Locate the cell with the specified text and output its [x, y] center coordinate. 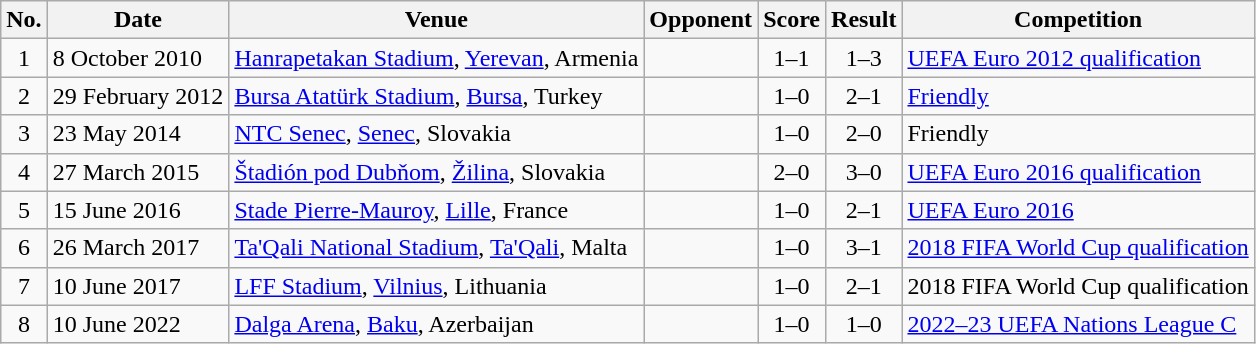
10 June 2017 [138, 286]
6 [24, 248]
No. [24, 20]
UEFA Euro 2016 qualification [1078, 172]
2022–23 UEFA Nations League C [1078, 324]
LFF Stadium, Vilnius, Lithuania [436, 286]
29 February 2012 [138, 96]
3–0 [864, 172]
Date [138, 20]
26 March 2017 [138, 248]
UEFA Euro 2016 [1078, 210]
10 June 2022 [138, 324]
Competition [1078, 20]
Hanrapetakan Stadium, Yerevan, Armenia [436, 58]
3 [24, 134]
NTC Senec, Senec, Slovakia [436, 134]
UEFA Euro 2012 qualification [1078, 58]
7 [24, 286]
1–3 [864, 58]
Ta'Qali National Stadium, Ta'Qali, Malta [436, 248]
23 May 2014 [138, 134]
Score [792, 20]
2 [24, 96]
Bursa Atatürk Stadium, Bursa, Turkey [436, 96]
5 [24, 210]
15 June 2016 [138, 210]
Dalga Arena, Baku, Azerbaijan [436, 324]
Opponent [701, 20]
Stade Pierre-Mauroy, Lille, France [436, 210]
8 [24, 324]
1–1 [792, 58]
8 October 2010 [138, 58]
3–1 [864, 248]
27 March 2015 [138, 172]
4 [24, 172]
Štadión pod Dubňom, Žilina, Slovakia [436, 172]
Venue [436, 20]
1 [24, 58]
Result [864, 20]
